Detect which cell encompasses the target text, then output its (X, Y) center coordinate. 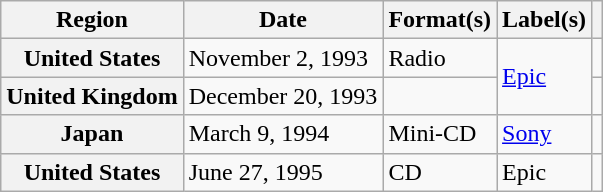
United Kingdom (92, 96)
December 20, 1993 (283, 96)
June 27, 1995 (283, 172)
Mini-CD (440, 134)
Radio (440, 58)
Format(s) (440, 20)
Sony (544, 134)
CD (440, 172)
November 2, 1993 (283, 58)
Label(s) (544, 20)
Date (283, 20)
Japan (92, 134)
March 9, 1994 (283, 134)
Region (92, 20)
